For the text-containing cell, return its midpoint in (x, y) coordinate format. 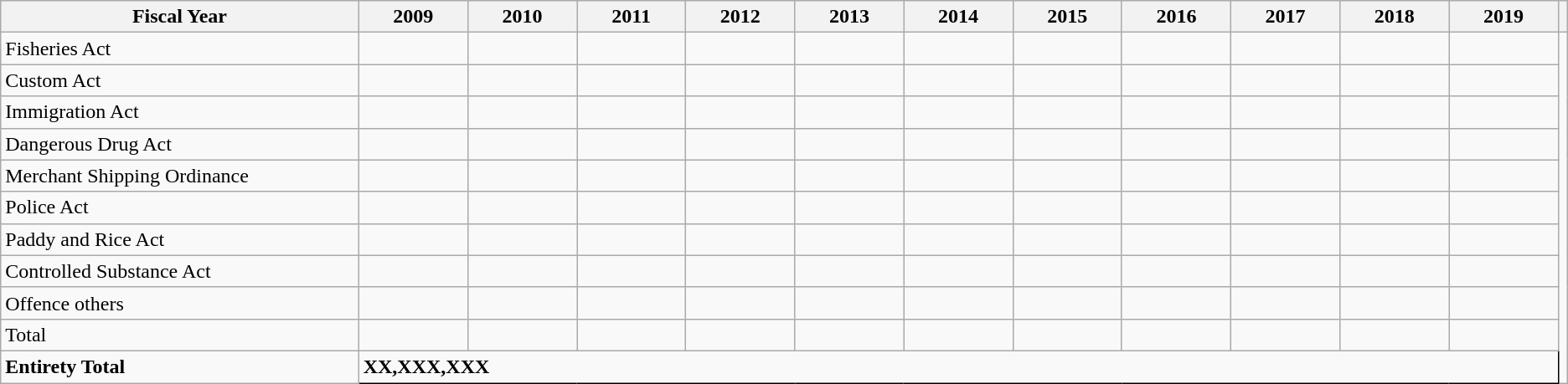
Immigration Act (179, 112)
2012 (740, 17)
Fiscal Year (179, 17)
Merchant Shipping Ordinance (179, 176)
Dangerous Drug Act (179, 144)
Offence others (179, 303)
2009 (413, 17)
Total (179, 335)
2017 (1286, 17)
Paddy and Rice Act (179, 239)
2010 (522, 17)
2019 (1504, 17)
2014 (958, 17)
2018 (1395, 17)
2013 (849, 17)
Controlled Substance Act (179, 271)
Entirety Total (179, 366)
Fisheries Act (179, 49)
2011 (631, 17)
2015 (1067, 17)
2016 (1176, 17)
Police Act (179, 207)
XX,XXX,XXX (958, 366)
Custom Act (179, 80)
